Capture the cell that displays the provided text and extract its (x, y) central coordinate. 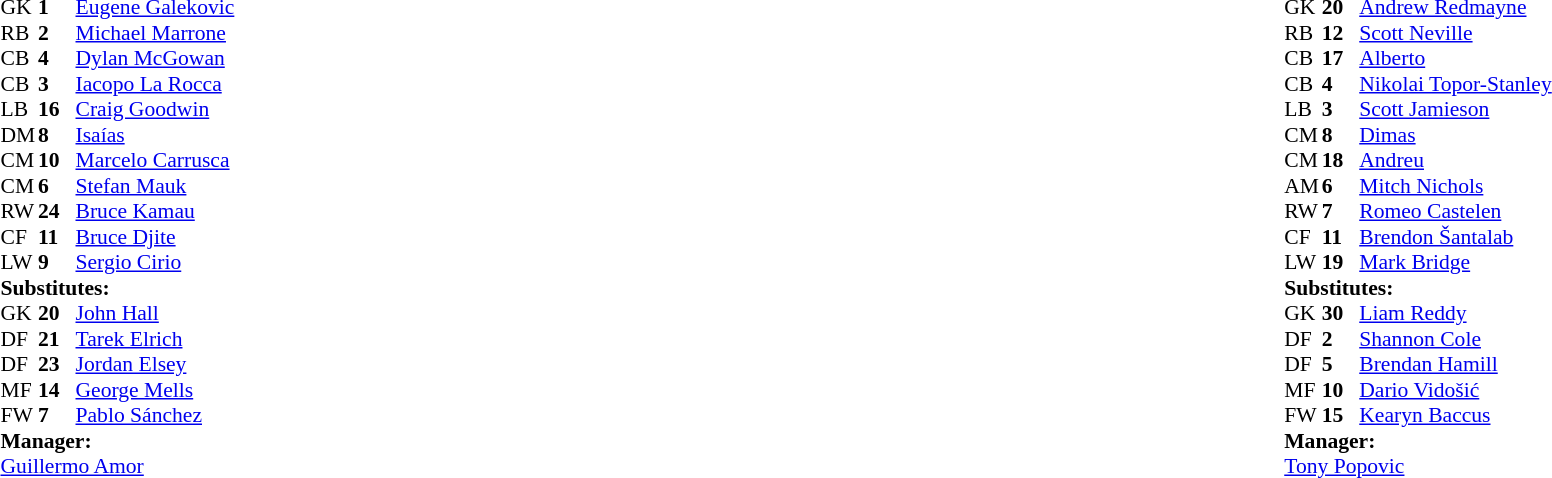
Stefan Mauk (156, 186)
John Hall (156, 313)
Romeo Castelen (1456, 211)
Andreu (1456, 161)
AM (1303, 186)
Jordan Elsey (156, 365)
Sergio Cirio (156, 263)
19 (1341, 263)
18 (1341, 161)
Brendon Šantalab (1456, 237)
Brendan Hamill (1456, 365)
Scott Neville (1456, 33)
24 (57, 211)
5 (1341, 365)
30 (1341, 313)
George Mells (156, 390)
Shannon Cole (1456, 339)
Alberto (1456, 59)
14 (57, 390)
Tarek Elrich (156, 339)
Liam Reddy (1456, 313)
Iacopo La Rocca (156, 84)
20 (57, 313)
15 (1341, 415)
Craig Goodwin (156, 109)
Nikolai Topor-Stanley (1456, 84)
Dylan McGowan (156, 59)
Mark Bridge (1456, 263)
Bruce Djite (156, 237)
Mitch Nichols (1456, 186)
Kearyn Baccus (1456, 415)
Marcelo Carrusca (156, 161)
Michael Marrone (156, 33)
Dario Vidošić (1456, 390)
Dimas (1456, 135)
21 (57, 339)
Bruce Kamau (156, 211)
17 (1341, 59)
DM (19, 135)
Isaías (156, 135)
9 (57, 263)
16 (57, 109)
Scott Jamieson (1456, 109)
12 (1341, 33)
23 (57, 365)
Pablo Sánchez (156, 415)
